Find where the given text appears and provide that cell's center as (x, y) coordinate. 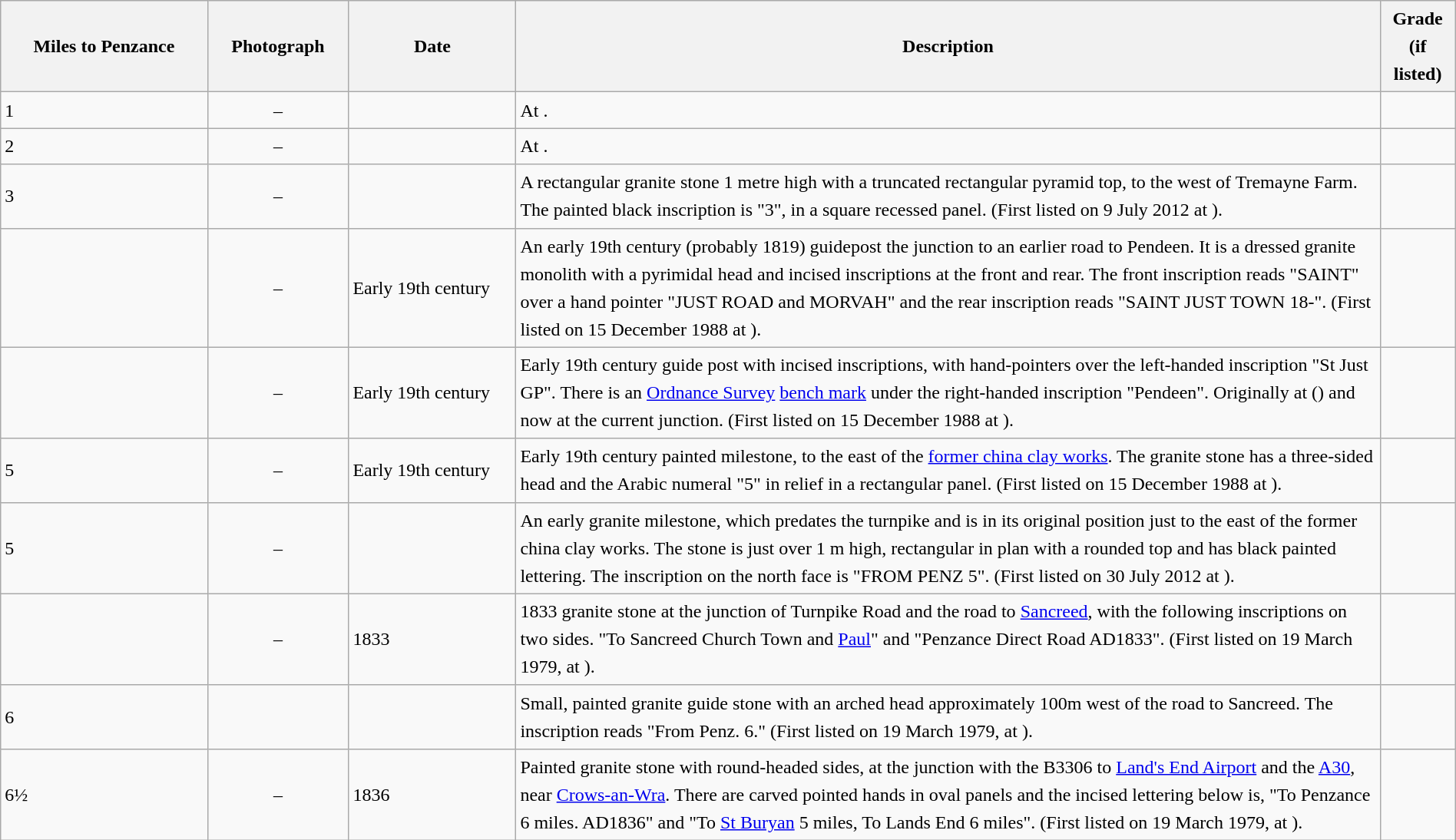
Grade (if listed) (1418, 46)
Miles to Penzance (104, 46)
3 (104, 197)
1833 (432, 639)
Photograph (278, 46)
Description (948, 46)
6 (104, 717)
6½ (104, 794)
Date (432, 46)
1836 (432, 794)
1 (104, 111)
2 (104, 146)
